Identify which cell holds the provided text, then report its (X, Y) central coordinate. 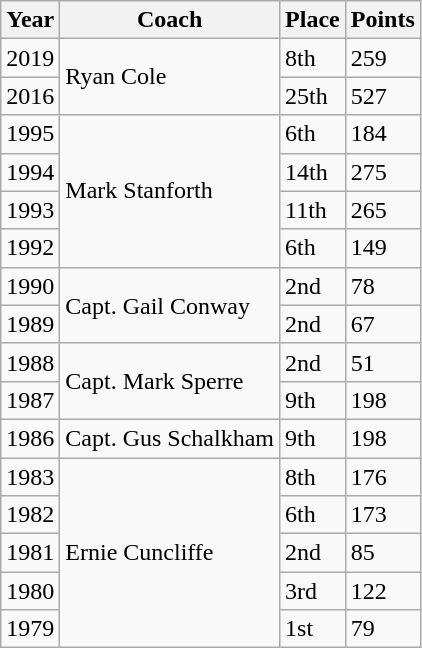
1989 (30, 324)
1982 (30, 515)
149 (382, 248)
3rd (313, 591)
Capt. Gail Conway (170, 305)
265 (382, 210)
184 (382, 134)
Year (30, 20)
Mark Stanforth (170, 191)
1980 (30, 591)
Coach (170, 20)
1st (313, 629)
275 (382, 172)
Capt. Mark Sperre (170, 381)
259 (382, 58)
Ernie Cuncliffe (170, 553)
1983 (30, 477)
1990 (30, 286)
2019 (30, 58)
1979 (30, 629)
2016 (30, 96)
1993 (30, 210)
1988 (30, 362)
1981 (30, 553)
85 (382, 553)
14th (313, 172)
Points (382, 20)
122 (382, 591)
25th (313, 96)
Ryan Cole (170, 77)
51 (382, 362)
Capt. Gus Schalkham (170, 438)
1986 (30, 438)
1994 (30, 172)
173 (382, 515)
79 (382, 629)
1995 (30, 134)
11th (313, 210)
1992 (30, 248)
1987 (30, 400)
176 (382, 477)
Place (313, 20)
78 (382, 286)
67 (382, 324)
527 (382, 96)
